Extract the [x, y] coordinate from the center of the cell holding the provided text.  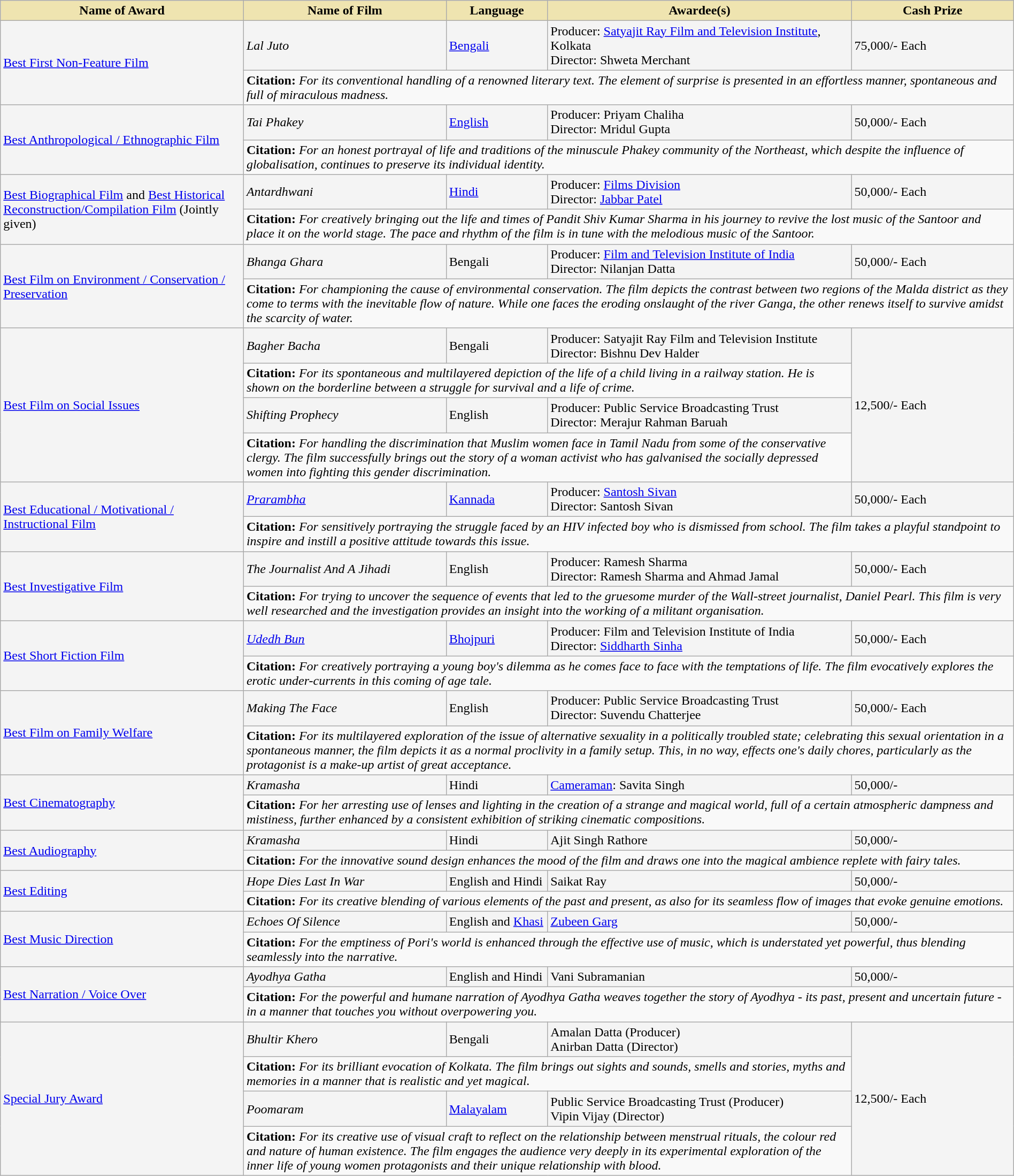
Citation: For its creative blending of various elements of the past and present, as also for its seamless flow of images that evoke genuine emotions. [628, 901]
Best Editing [122, 891]
Best Audiography [122, 850]
Making The Face [344, 708]
Producer: Satyajit Ray Film and Television InstituteDirector: Bishnu Dev Halder [700, 346]
Saikat Ray [700, 881]
Ajit Singh Rathore [700, 840]
Antardhwani [344, 192]
Best Film on Social Issues [122, 404]
Hope Dies Last In War [344, 881]
75,000/- Each [933, 45]
Special Jury Award [122, 1099]
Amalan Datta (Producer)Anirban Datta (Director) [700, 1039]
Kannada [496, 500]
Best Biographical Film and Best Historical Reconstruction/Compilation Film (Jointly given) [122, 209]
Bhojpuri [496, 639]
Citation: For the innovative sound design enhances the mood of the film and draws one into the magical ambience replete with fairy tales. [628, 860]
Awardee(s) [700, 11]
Zubeen Garg [700, 921]
Producer: Public Service Broadcasting TrustDirector: Merajur Rahman Baruah [700, 415]
Producer: Santosh SivanDirector: Santosh Sivan [700, 500]
Tai Phakey [344, 122]
Cash Prize [933, 11]
Producer: Public Service Broadcasting TrustDirector: Suvendu Chatterjee [700, 708]
Shifting Prophecy [344, 415]
Bagher Bacha [344, 346]
Producer: Films DivisionDirector: Jabbar Patel [700, 192]
Poomaram [344, 1109]
Bhultir Khero [344, 1039]
Best Short Fiction Film [122, 656]
Best Film on Family Welfare [122, 733]
Producer: Satyajit Ray Film and Television Institute, KolkataDirector: Shweta Merchant [700, 45]
Best First Non-Feature Film [122, 63]
Best Investigative Film [122, 586]
Language [496, 11]
Best Educational / Motivational / Instructional Film [122, 517]
Lal Juto [344, 45]
Producer: Film and Television Institute of IndiaDirector: Nilanjan Datta [700, 261]
Producer: Film and Television Institute of IndiaDirector: Siddharth Sinha [700, 639]
Producer: Priyam ChalihaDirector: Mridul Gupta [700, 122]
Producer: Ramesh SharmaDirector: Ramesh Sharma and Ahmad Jamal [700, 569]
Vani Subramanian [700, 977]
Udedh Bun [344, 639]
Public Service Broadcasting Trust (Producer)Vipin Vijay (Director) [700, 1109]
Bhanga Ghara [344, 261]
Best Cinematography [122, 803]
Name of Film [344, 11]
Best Narration / Voice Over [122, 994]
Malayalam [496, 1109]
Best Film on Environment / Conservation / Preservation [122, 286]
Echoes Of Silence [344, 921]
Prarambha [344, 500]
Ayodhya Gatha [344, 977]
Best Anthropological / Ethnographic Film [122, 140]
The Journalist And A Jihadi [344, 569]
Cameraman: Savita Singh [700, 785]
Name of Award [122, 11]
Best Music Direction [122, 938]
English and Khasi [496, 921]
